Capture the cell that displays the provided text and extract its [x, y] central coordinate. 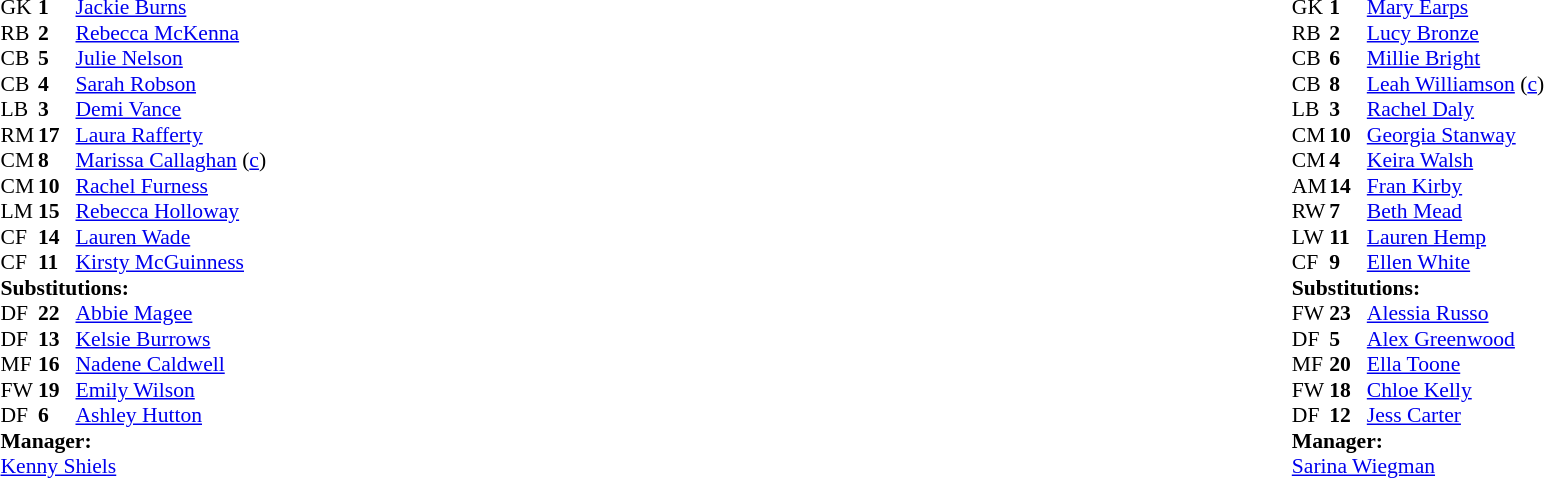
Kirsty McGuinness [172, 263]
Rebecca Holloway [172, 211]
Sarah Robson [172, 84]
12 [1348, 415]
Demi Vance [172, 109]
22 [57, 313]
Lauren Wade [172, 237]
AM [1311, 186]
20 [1348, 365]
Millie Bright [1456, 59]
Emily Wilson [172, 390]
Kelsie Burrows [172, 339]
Julie Nelson [172, 59]
Georgia Stanway [1456, 135]
Alex Greenwood [1456, 339]
9 [1348, 263]
RW [1311, 211]
Keira Walsh [1456, 161]
17 [57, 135]
Alessia Russo [1456, 313]
Rachel Furness [172, 186]
19 [57, 390]
Lucy Bronze [1456, 33]
Nadene Caldwell [172, 365]
Beth Mead [1456, 211]
Abbie Magee [172, 313]
Rebecca McKenna [172, 33]
13 [57, 339]
LW [1311, 237]
7 [1348, 211]
Rachel Daly [1456, 109]
Fran Kirby [1456, 186]
Jess Carter [1456, 415]
Lauren Hemp [1456, 237]
15 [57, 211]
Laura Rafferty [172, 135]
Ellen White [1456, 263]
Marissa Callaghan (c) [172, 161]
RM [19, 135]
Ella Toone [1456, 365]
Ashley Hutton [172, 415]
16 [57, 365]
18 [1348, 390]
Chloe Kelly [1456, 390]
23 [1348, 313]
LM [19, 211]
Leah Williamson (c) [1456, 84]
